From the cell containing the given text, extract its center point as (X, Y) coordinate. 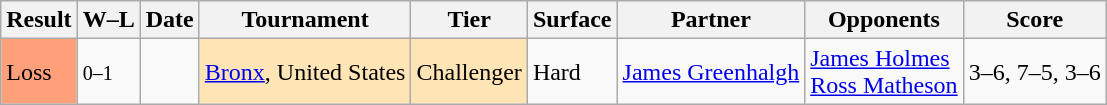
W–L (108, 20)
Bronx, United States (305, 72)
Tournament (305, 20)
Partner (711, 20)
3–6, 7–5, 3–6 (1034, 72)
Score (1034, 20)
Tier (469, 20)
0–1 (108, 72)
Surface (572, 20)
Date (170, 20)
Opponents (884, 20)
Challenger (469, 72)
Result (39, 20)
James Greenhalgh (711, 72)
Loss (39, 72)
James Holmes Ross Matheson (884, 72)
Hard (572, 72)
